Identify which cell holds the provided text, then report its [X, Y] central coordinate. 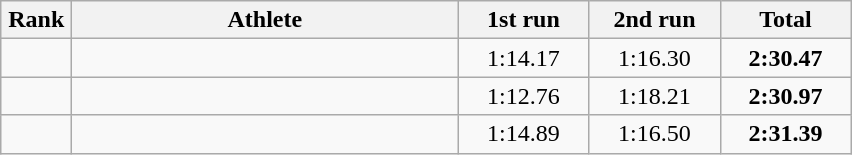
Total [786, 20]
1:12.76 [524, 96]
2:31.39 [786, 134]
1:18.21 [654, 96]
Athlete [265, 20]
2nd run [654, 20]
1:14.17 [524, 58]
2:30.97 [786, 96]
1:16.50 [654, 134]
1st run [524, 20]
1:16.30 [654, 58]
Rank [36, 20]
2:30.47 [786, 58]
1:14.89 [524, 134]
